Return the (x, y) coordinate for the center point of the cell that contains the specified text.  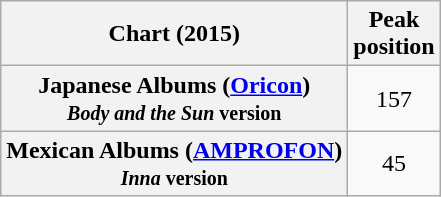
Japanese Albums (Oricon)Body and the Sun version (174, 98)
157 (394, 98)
45 (394, 164)
Chart (2015) (174, 34)
Mexican Albums (AMPROFON)Inna version (174, 164)
Peakposition (394, 34)
